For the text-containing cell, return its midpoint in (x, y) coordinate format. 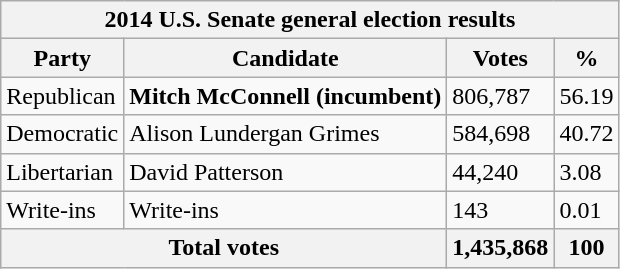
56.19 (586, 96)
806,787 (500, 96)
Total votes (224, 248)
44,240 (500, 172)
Republican (62, 96)
David Patterson (286, 172)
% (586, 58)
Democratic (62, 134)
Party (62, 58)
100 (586, 248)
1,435,868 (500, 248)
2014 U.S. Senate general election results (310, 20)
3.08 (586, 172)
Libertarian (62, 172)
Alison Lundergan Grimes (286, 134)
0.01 (586, 210)
Mitch McConnell (incumbent) (286, 96)
Candidate (286, 58)
Votes (500, 58)
584,698 (500, 134)
40.72 (586, 134)
143 (500, 210)
